Determine the (x, y) coordinate at the center of the cell enclosing the given text.  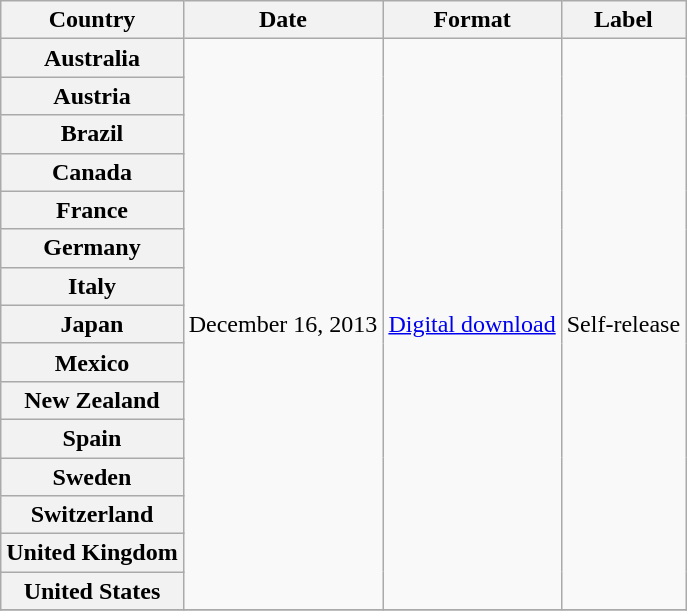
Spain (92, 438)
Switzerland (92, 515)
Brazil (92, 134)
France (92, 210)
Date (283, 20)
United Kingdom (92, 553)
Self-release (623, 324)
Sweden (92, 477)
Country (92, 20)
Digital download (472, 324)
Format (472, 20)
December 16, 2013 (283, 324)
New Zealand (92, 400)
Canada (92, 172)
Italy (92, 286)
Label (623, 20)
United States (92, 591)
Australia (92, 58)
Austria (92, 96)
Mexico (92, 362)
Japan (92, 324)
Germany (92, 248)
